Return the (x, y) coordinate for the center point of the cell that contains the specified text.  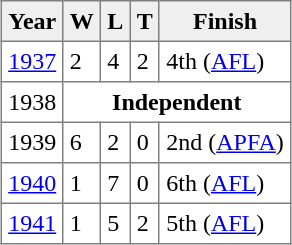
1940 (32, 183)
1941 (32, 223)
6 (82, 142)
Independent (177, 102)
1938 (32, 102)
4 (115, 61)
5th (AFL) (224, 223)
Finish (224, 21)
Year (32, 21)
7 (115, 183)
5 (115, 223)
L (115, 21)
1937 (32, 61)
W (82, 21)
T (145, 21)
1939 (32, 142)
2nd (APFA) (224, 142)
4th (AFL) (224, 61)
6th (AFL) (224, 183)
